Provide the (X, Y) coordinate of the cell's center where the given text is located.  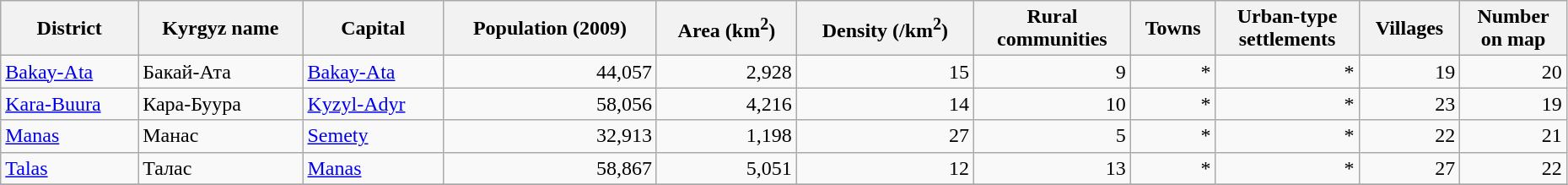
5,051 (726, 168)
20 (1513, 72)
23 (1409, 104)
13 (1053, 168)
Kyzyl-Adyr (373, 104)
10 (1053, 104)
21 (1513, 136)
Towns (1172, 29)
15 (885, 72)
12 (885, 168)
14 (885, 104)
Kyrgyz name (221, 29)
5 (1053, 136)
Capital (373, 29)
Numberon map (1513, 29)
Villages (1409, 29)
Semety (373, 136)
Талас (221, 168)
Area (km2) (726, 29)
Кара-Буура (221, 104)
Бакай-Ата (221, 72)
Density (/km2) (885, 29)
58,867 (550, 168)
4,216 (726, 104)
44,057 (550, 72)
Ruralcommunities (1053, 29)
Population (2009) (550, 29)
District (69, 29)
Urban-typesettlements (1287, 29)
Talas (69, 168)
32,913 (550, 136)
9 (1053, 72)
2,928 (726, 72)
58,056 (550, 104)
Kara-Buura (69, 104)
1,198 (726, 136)
Манас (221, 136)
